Identify which cell holds the provided text, then report its (x, y) central coordinate. 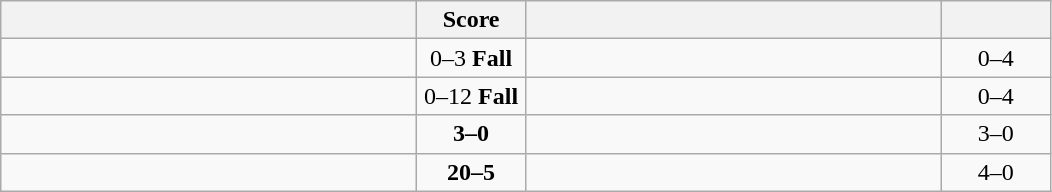
0–3 Fall (472, 58)
Score (472, 20)
20–5 (472, 172)
4–0 (996, 172)
0–12 Fall (472, 96)
